Return (X, Y) of the center of cell containing provided text 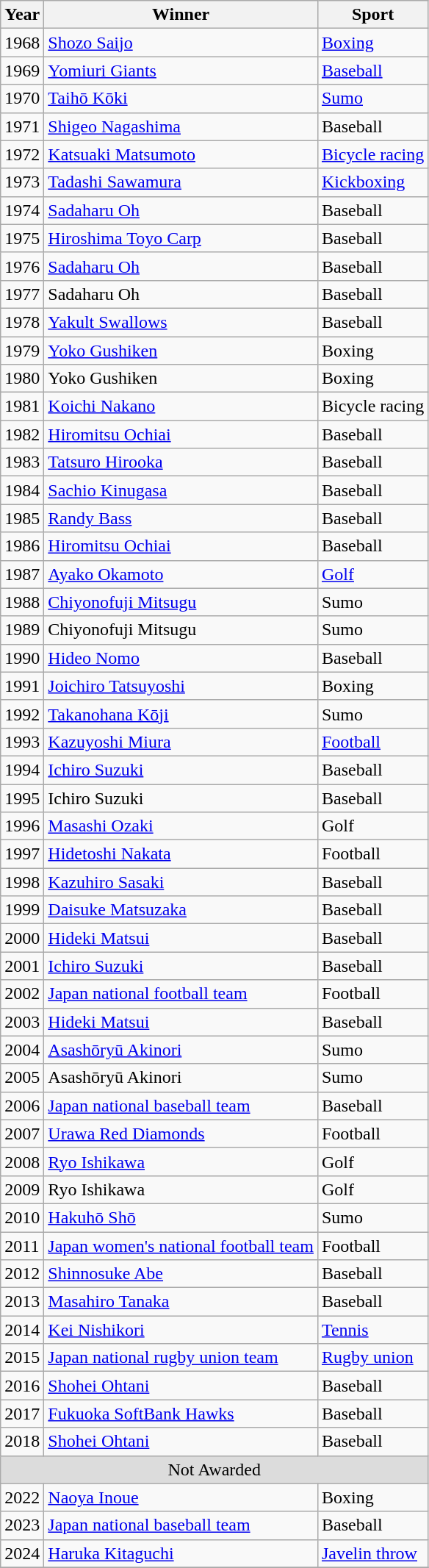
Kazuyoshi Miura (181, 742)
Hakuhō Shō (181, 1217)
Shozo Saijo (181, 43)
1968 (22, 43)
1981 (22, 407)
1974 (22, 210)
1972 (22, 154)
1970 (22, 99)
2016 (22, 1386)
Sachio Kinugasa (181, 490)
2002 (22, 994)
2013 (22, 1302)
1987 (22, 574)
Daisuke Matsuzaka (181, 910)
Tatsuro Hirooka (181, 462)
Shinnosuke Abe (181, 1274)
1991 (22, 686)
1983 (22, 462)
Ayako Okamoto (181, 574)
2023 (22, 1525)
Winner (181, 15)
Yomiuri Giants (181, 71)
1992 (22, 714)
Kei Nishikori (181, 1330)
Yakult Swallows (181, 322)
Taihō Kōki (181, 99)
2005 (22, 1078)
Katsuaki Matsumoto (181, 154)
Sport (372, 15)
Kazuhiro Sasaki (181, 882)
Randy Bass (181, 518)
1978 (22, 322)
Japan national football team (181, 994)
Masahiro Tanaka (181, 1302)
1976 (22, 266)
Not Awarded (214, 1469)
1989 (22, 630)
1990 (22, 658)
2012 (22, 1274)
Kickboxing (372, 182)
1999 (22, 910)
1998 (22, 882)
2018 (22, 1442)
2006 (22, 1106)
Naoya Inoue (181, 1497)
2022 (22, 1497)
Masashi Ozaki (181, 826)
2011 (22, 1246)
1985 (22, 518)
1969 (22, 71)
1982 (22, 434)
2001 (22, 966)
2000 (22, 938)
1988 (22, 602)
Takanohana Kōji (181, 714)
2024 (22, 1553)
Haruka Kitaguchi (181, 1553)
1979 (22, 351)
1995 (22, 798)
Tadashi Sawamura (181, 182)
Japan national rugby union team (181, 1358)
Japan women's national football team (181, 1246)
Joichiro Tatsuyoshi (181, 686)
2017 (22, 1414)
Koichi Nakano (181, 407)
Javelin throw (372, 1553)
1993 (22, 742)
2015 (22, 1358)
2008 (22, 1161)
1977 (22, 294)
1997 (22, 854)
Fukuoka SoftBank Hawks (181, 1414)
2010 (22, 1217)
2003 (22, 1022)
Tennis (372, 1330)
Year (22, 15)
Urawa Red Diamonds (181, 1134)
1971 (22, 126)
Rugby union (372, 1358)
2007 (22, 1134)
Hideo Nomo (181, 658)
1975 (22, 238)
Shigeo Nagashima (181, 126)
Hiroshima Toyo Carp (181, 238)
1996 (22, 826)
2014 (22, 1330)
1980 (22, 379)
1994 (22, 770)
1973 (22, 182)
Hidetoshi Nakata (181, 854)
2009 (22, 1189)
1984 (22, 490)
1986 (22, 546)
2004 (22, 1050)
